Find where the given text appears and provide that cell's center as [x, y] coordinate. 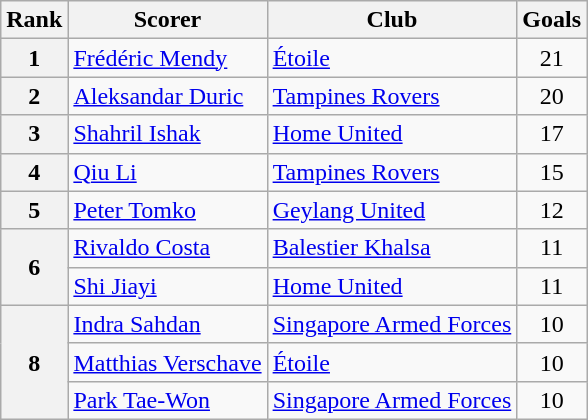
Club [392, 20]
6 [34, 267]
4 [34, 172]
Balestier Khalsa [392, 248]
Park Tae-Won [168, 400]
20 [552, 96]
17 [552, 134]
Frédéric Mendy [168, 58]
Scorer [168, 20]
12 [552, 210]
Shi Jiayi [168, 286]
Aleksandar Duric [168, 96]
21 [552, 58]
Matthias Verschave [168, 362]
1 [34, 58]
Shahril Ishak [168, 134]
Qiu Li [168, 172]
3 [34, 134]
8 [34, 362]
Peter Tomko [168, 210]
Goals [552, 20]
2 [34, 96]
Indra Sahdan [168, 324]
15 [552, 172]
Rank [34, 20]
Geylang United [392, 210]
5 [34, 210]
Rivaldo Costa [168, 248]
